Detect which cell encompasses the target text, then output its [X, Y] center coordinate. 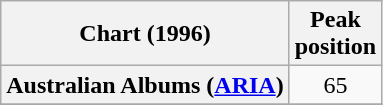
65 [335, 85]
Australian Albums (ARIA) [145, 85]
Chart (1996) [145, 34]
Peakposition [335, 34]
